From the cell containing the given text, extract its center point as (X, Y) coordinate. 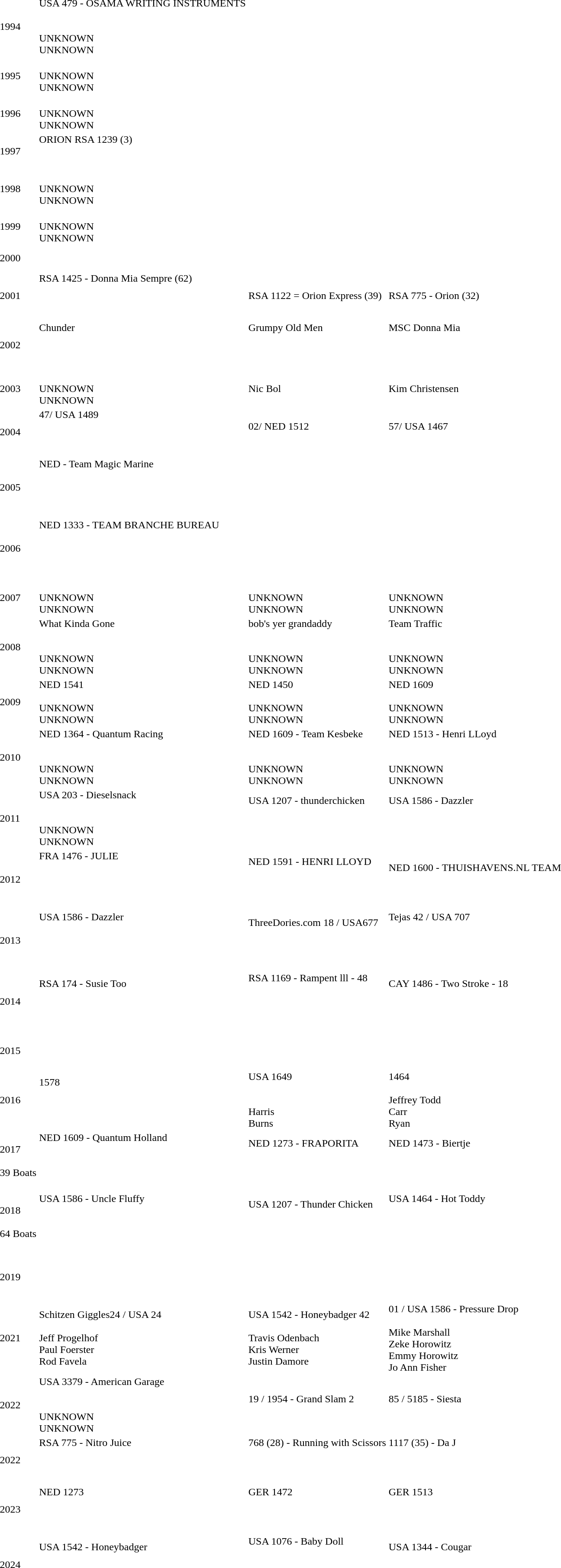
What Kinda GoneUNKNOWNUNKNOWN (143, 647)
USA 1207 - thunderchicken (317, 818)
USA 1207 - Thunder Chicken (317, 1222)
NED 1609 - Team KesbekeUNKNOWNUNKNOWN (317, 757)
ORION RSA 1239 (3) (143, 151)
1578 (143, 1100)
USA 203 - DieselsnackUNKNOWNUNKNOWN (143, 818)
NED 1273 - FRAPORITA (317, 1161)
USA 1542 - Honeybadger 42Travis Odenbach Kris Werner Justin Damore (317, 1338)
768 (28) - Running with Scissors (317, 1460)
USA 1649 Harris Burns (317, 1100)
NED 1450UNKNOWNUNKNOWN (317, 702)
USA 3379 - American GarageUNKNOWNUNKNOWN (143, 1405)
NED 1333 - TEAM BRANCHE BUREAU (143, 548)
Grumpy Old Men (317, 345)
USA 1586 - Dazzler (143, 940)
Nic Bol (317, 389)
Chunder (143, 345)
NED 1609 - Quantum Holland (143, 1161)
RSA 1122 = Orion Express (39) (317, 296)
NED - Team Magic Marine (143, 487)
RSA 1425 - Donna Mia Sempre (62) (143, 296)
RSA 1169 - Rampent lll - 48 (317, 1001)
NED 1591 - HENRI LLOYD (317, 879)
bob's yer grandaddyUNKNOWNUNKNOWN (317, 647)
NED 1273 (143, 1509)
NED 1364 - Quantum RacingUNKNOWNUNKNOWN (143, 757)
GER 1472 (317, 1509)
19 / 1954 - Grand Slam 2 (317, 1405)
NED 1541UNKNOWNUNKNOWN (143, 702)
ThreeDories.com 18 / USA677 (317, 940)
USA 1586 - Uncle Fluffy (143, 1222)
FRA 1476 - JULIE (143, 879)
RSA 174 - Susie Too (143, 1001)
47/ USA 1489 (143, 432)
RSA 775 - Nitro Juice (143, 1460)
Schitzen Giggles24 / USA 24Jeff Progelhof Paul Foerster Rod Favela (143, 1338)
02/ NED 1512 (317, 432)
